Search for the cell housing the specified text and yield its [X, Y] center coordinate. 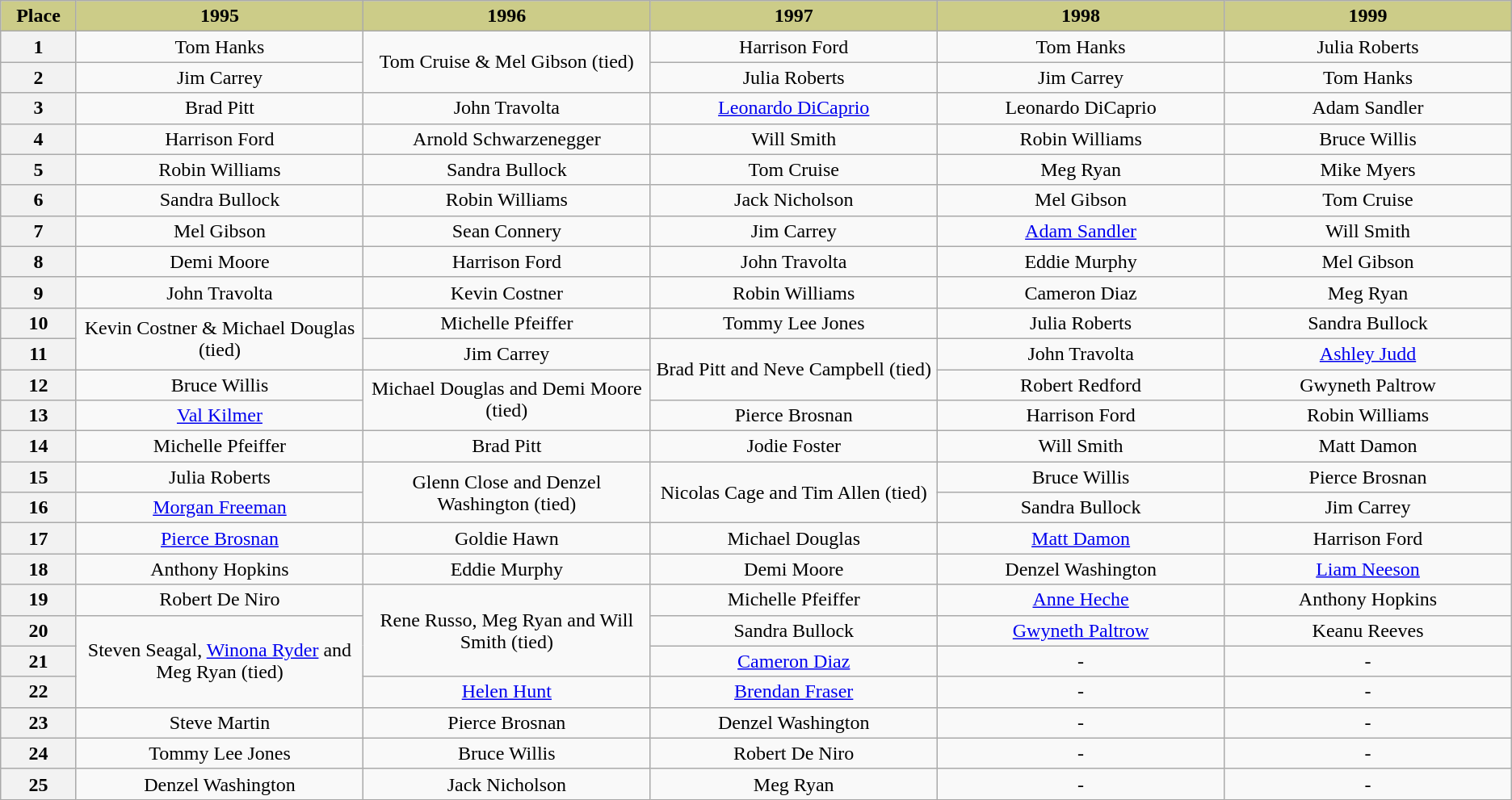
Rene Russo, Meg Ryan and Will Smith (tied) [507, 630]
1996 [507, 16]
9 [39, 292]
Glenn Close and Denzel Washington (tied) [507, 492]
1 [39, 47]
Steve Martin [220, 723]
24 [39, 753]
4 [39, 139]
8 [39, 262]
Ashley Judd [1368, 354]
5 [39, 170]
Robert Redford [1081, 385]
Brad Pitt and Neve Campbell (tied) [793, 369]
Val Kilmer [220, 416]
1997 [793, 16]
Sean Connery [507, 231]
Kevin Costner [507, 292]
12 [39, 385]
Place [39, 16]
Nicolas Cage and Tim Allen (tied) [793, 492]
11 [39, 354]
1999 [1368, 16]
23 [39, 723]
Jodie Foster [793, 446]
Brendan Fraser [793, 692]
7 [39, 231]
Helen Hunt [507, 692]
Michael Douglas and Demi Moore (tied) [507, 400]
Arnold Schwarzenegger [507, 139]
13 [39, 416]
Anne Heche [1081, 600]
1998 [1081, 16]
Liam Neeson [1368, 569]
Kevin Costner & Michael Douglas (tied) [220, 338]
16 [39, 508]
25 [39, 784]
22 [39, 692]
17 [39, 538]
Keanu Reeves [1368, 630]
Morgan Freeman [220, 508]
Mike Myers [1368, 170]
21 [39, 661]
20 [39, 630]
3 [39, 108]
1995 [220, 16]
10 [39, 323]
Tom Cruise & Mel Gibson (tied) [507, 62]
2 [39, 77]
Steven Seagal, Winona Ryder and Meg Ryan (tied) [220, 661]
6 [39, 200]
18 [39, 569]
Goldie Hawn [507, 538]
15 [39, 477]
14 [39, 446]
Michael Douglas [793, 538]
19 [39, 600]
